Capture the cell that displays the provided text and extract its (X, Y) central coordinate. 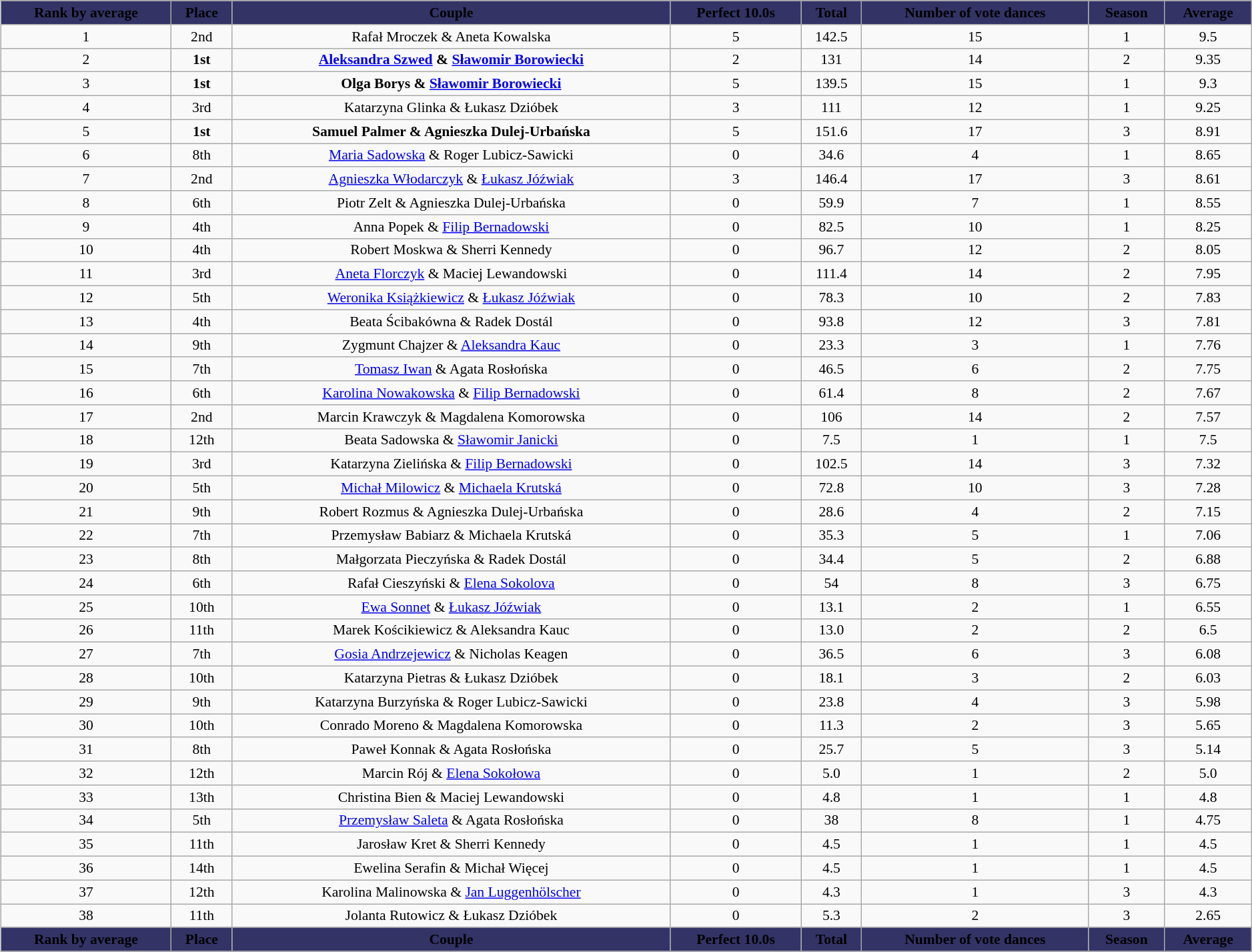
Beata Sadowska & Sławomir Janicki (451, 440)
5.65 (1209, 726)
7.83 (1209, 298)
37 (85, 892)
7.75 (1209, 369)
26 (85, 630)
8.65 (1209, 155)
9.5 (1209, 36)
7.81 (1209, 322)
34.6 (831, 155)
23.8 (831, 702)
46.5 (831, 369)
Beata Ścibakówna & Radek Dostál (451, 322)
Robert Moskwa & Sherri Kennedy (451, 250)
8.25 (1209, 226)
Ewa Sonnet & Łukasz Jóźwiak (451, 606)
106 (831, 416)
9 (85, 226)
Jolanta Rutowicz & Łukasz Dzióbek (451, 915)
Paweł Konnak & Agata Rosłońska (451, 749)
16 (85, 393)
93.8 (831, 322)
6.5 (1209, 630)
Karolina Nowakowska & Filip Bernadowski (451, 393)
13 (85, 322)
6.55 (1209, 606)
Tomasz Iwan & Agata Rosłońska (451, 369)
Ewelina Serafin & Michał Więcej (451, 868)
25.7 (831, 749)
139.5 (831, 84)
13.0 (831, 630)
7.57 (1209, 416)
32 (85, 773)
7.76 (1209, 346)
96.7 (831, 250)
13th (201, 797)
Karolina Malinowska & Jan Luggenhölscher (451, 892)
131 (831, 60)
Przemysław Babiarz & Michaela Krutská (451, 535)
78.3 (831, 298)
Christina Bien & Maciej Lewandowski (451, 797)
28.6 (831, 512)
18.1 (831, 678)
19 (85, 464)
6.75 (1209, 583)
Conrado Moreno & Magdalena Komorowska (451, 726)
8.05 (1209, 250)
Gosia Andrzejewicz & Nicholas Keagen (451, 654)
20 (85, 488)
111.4 (831, 274)
72.8 (831, 488)
Agnieszka Włodarczyk & Łukasz Jóźwiak (451, 179)
6.88 (1209, 559)
34.4 (831, 559)
Michał Milowicz & Michaela Krutská (451, 488)
27 (85, 654)
111 (831, 107)
36.5 (831, 654)
9.35 (1209, 60)
4.75 (1209, 821)
Aleksandra Szwed & Sławomir Borowiecki (451, 60)
31 (85, 749)
Weronika Książkiewicz & Łukasz Jóźwiak (451, 298)
Rafał Cieszyński & Elena Sokolova (451, 583)
Małgorzata Pieczyńska & Radek Dostál (451, 559)
8.91 (1209, 131)
Jarosław Kret & Sherri Kennedy (451, 845)
36 (85, 868)
8.55 (1209, 203)
Robert Rozmus & Agnieszka Dulej-Urbańska (451, 512)
Rafał Mroczek & Aneta Kowalska (451, 36)
Piotr Zelt & Agnieszka Dulej-Urbańska (451, 203)
8.61 (1209, 179)
Katarzyna Zielińska & Filip Bernadowski (451, 464)
28 (85, 678)
7.67 (1209, 393)
11 (85, 274)
Katarzyna Burzyńska & Roger Lubicz-Sawicki (451, 702)
54 (831, 583)
Olga Borys & Sławomir Borowiecki (451, 84)
6.03 (1209, 678)
7.28 (1209, 488)
61.4 (831, 393)
Marek Kościkiewicz & Aleksandra Kauc (451, 630)
Aneta Florczyk & Maciej Lewandowski (451, 274)
5.14 (1209, 749)
102.5 (831, 464)
7.15 (1209, 512)
Zygmunt Chajzer & Aleksandra Kauc (451, 346)
11.3 (831, 726)
Samuel Palmer & Agnieszka Dulej-Urbańska (451, 131)
Anna Popek & Filip Bernadowski (451, 226)
30 (85, 726)
151.6 (831, 131)
82.5 (831, 226)
5.98 (1209, 702)
9.25 (1209, 107)
59.9 (831, 203)
9.3 (1209, 84)
7.32 (1209, 464)
Katarzyna Pietras & Łukasz Dzióbek (451, 678)
7.95 (1209, 274)
146.4 (831, 179)
142.5 (831, 36)
13.1 (831, 606)
23 (85, 559)
25 (85, 606)
6.08 (1209, 654)
35.3 (831, 535)
Maria Sadowska & Roger Lubicz-Sawicki (451, 155)
Katarzyna Glinka & Łukasz Dzióbek (451, 107)
21 (85, 512)
29 (85, 702)
18 (85, 440)
34 (85, 821)
Marcin Rój & Elena Sokołowa (451, 773)
Przemysław Saleta & Agata Rosłońska (451, 821)
23.3 (831, 346)
2.65 (1209, 915)
22 (85, 535)
24 (85, 583)
35 (85, 845)
7.06 (1209, 535)
5.3 (831, 915)
14th (201, 868)
33 (85, 797)
Marcin Krawczyk & Magdalena Komorowska (451, 416)
